Determine the [x, y] coordinate at the center of the cell enclosing the given text.  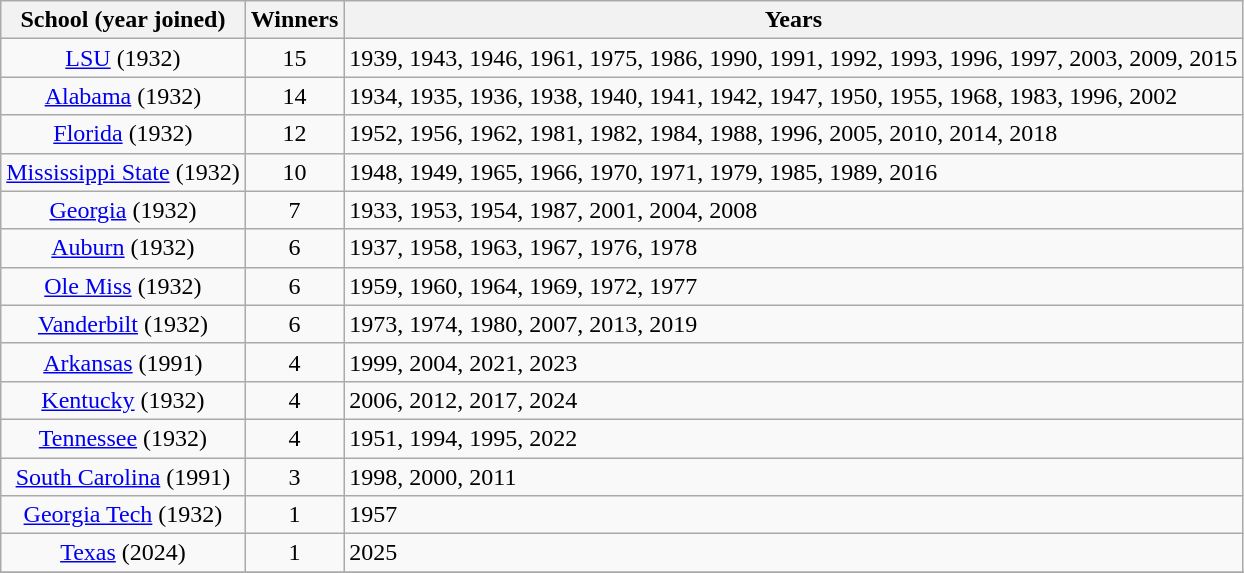
12 [294, 134]
Auburn (1932) [123, 248]
1973, 1974, 1980, 2007, 2013, 2019 [794, 324]
2006, 2012, 2017, 2024 [794, 400]
1948, 1949, 1965, 1966, 1970, 1971, 1979, 1985, 1989, 2016 [794, 172]
Georgia Tech (1932) [123, 515]
Mississippi State (1932) [123, 172]
2025 [794, 553]
1934, 1935, 1936, 1938, 1940, 1941, 1942, 1947, 1950, 1955, 1968, 1983, 1996, 2002 [794, 96]
1957 [794, 515]
7 [294, 210]
Ole Miss (1932) [123, 286]
1937, 1958, 1963, 1967, 1976, 1978 [794, 248]
1998, 2000, 2011 [794, 477]
1952, 1956, 1962, 1981, 1982, 1984, 1988, 1996, 2005, 2010, 2014, 2018 [794, 134]
1933, 1953, 1954, 1987, 2001, 2004, 2008 [794, 210]
1939, 1943, 1946, 1961, 1975, 1986, 1990, 1991, 1992, 1993, 1996, 1997, 2003, 2009, 2015 [794, 58]
Years [794, 20]
School (year joined) [123, 20]
Texas (2024) [123, 553]
1959, 1960, 1964, 1969, 1972, 1977 [794, 286]
Kentucky (1932) [123, 400]
1951, 1994, 1995, 2022 [794, 438]
LSU (1932) [123, 58]
Winners [294, 20]
Alabama (1932) [123, 96]
Arkansas (1991) [123, 362]
Florida (1932) [123, 134]
South Carolina (1991) [123, 477]
Georgia (1932) [123, 210]
14 [294, 96]
10 [294, 172]
15 [294, 58]
1999, 2004, 2021, 2023 [794, 362]
Tennessee (1932) [123, 438]
3 [294, 477]
Vanderbilt (1932) [123, 324]
